Return [x, y] of the center of cell containing provided text 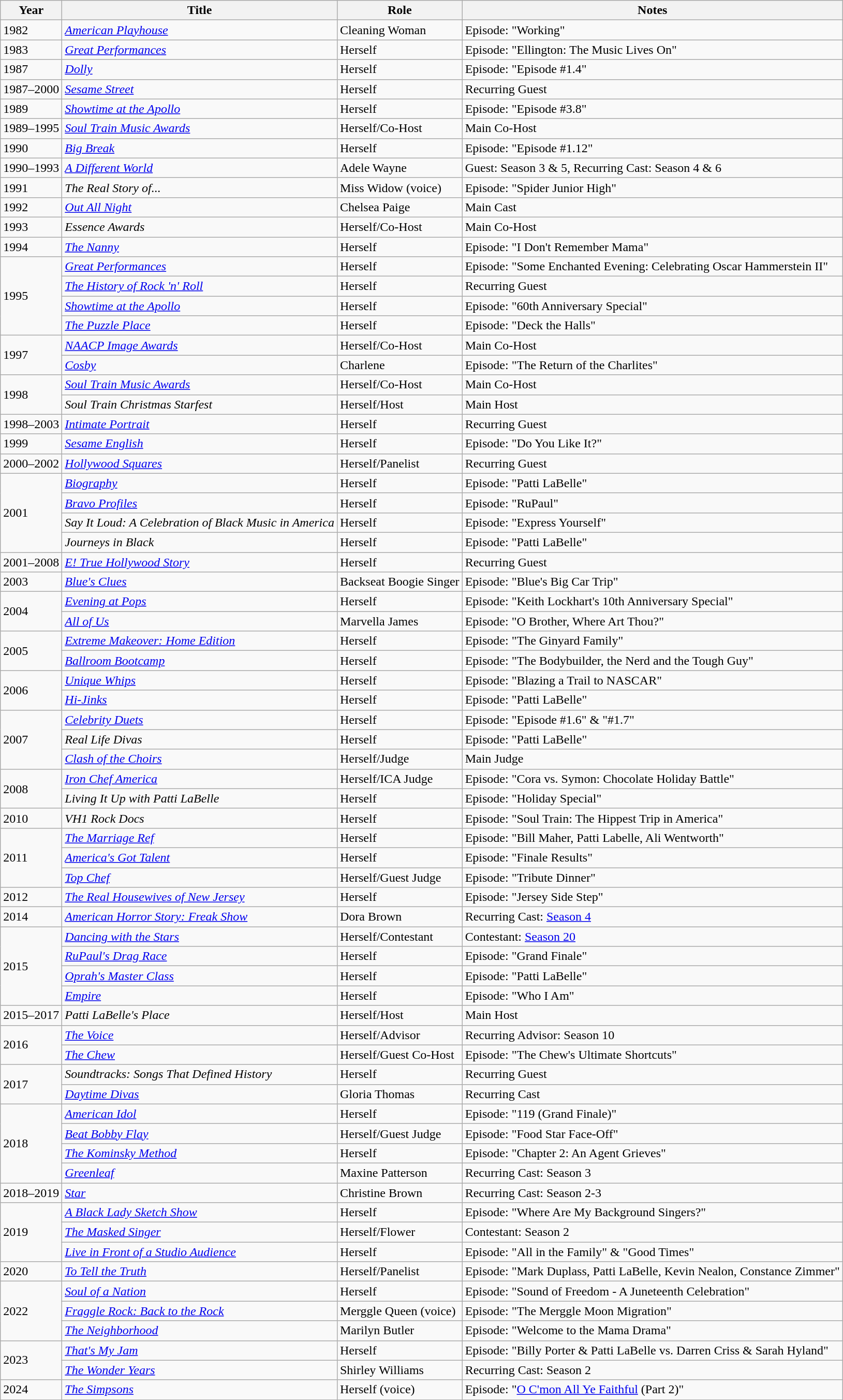
Maxine Patterson [400, 1173]
Recurring Cast: Season 4 [652, 917]
Hi-Jinks [200, 700]
American Playhouse [200, 30]
Herself/Advisor [400, 1035]
2012 [31, 897]
Top Chef [200, 878]
2010 [31, 818]
Episode: "Holiday Special" [652, 798]
Soul Train Christmas Starfest [200, 404]
Celebrity Duets [200, 720]
Beat Bobby Flay [200, 1133]
Episode: "Episode #1.6" & "#1.7" [652, 720]
2018–2019 [31, 1192]
Episode: "Sound of Freedom - A Juneteenth Celebration" [652, 1291]
2015 [31, 966]
Daytime Divas [200, 1094]
American Idol [200, 1114]
2003 [31, 582]
2006 [31, 690]
Patti LaBelle's Place [200, 1015]
2005 [31, 651]
Shirley Williams [400, 1370]
Episode: "Keith Lockhart's 10th Anniversary Special" [652, 602]
Episode: "O C'mon All Ye Faithful (Part 2)" [652, 1390]
RuPaul's Drag Race [200, 956]
Hollywood Squares [200, 463]
2020 [31, 1272]
Biography [200, 483]
Episode: "Food Star Face-Off" [652, 1133]
Episode: "Mark Duplass, Patti LaBelle, Kevin Nealon, Constance Zimmer" [652, 1272]
2023 [31, 1360]
Episode: "Blue's Big Car Trip" [652, 582]
Notes [652, 10]
2022 [31, 1311]
VH1 Rock Docs [200, 818]
Recurring Cast: Season 3 [652, 1173]
Greenleaf [200, 1173]
Dora Brown [400, 917]
A Different World [200, 168]
Episode: "Finale Results" [652, 857]
Episode: "Express Yourself" [652, 522]
2001 [31, 513]
Herself/Contestant [400, 937]
Herself/Judge [400, 759]
2024 [31, 1390]
Recurring Cast: Season 2 [652, 1370]
Empire [200, 996]
Episode: "Episode #1.4" [652, 69]
The Masked Singer [200, 1232]
All of Us [200, 621]
Oprah's Master Class [200, 976]
The Puzzle Place [200, 326]
The History of Rock 'n' Roll [200, 286]
Extreme Makeover: Home Edition [200, 641]
Recurring Advisor: Season 10 [652, 1035]
1989 [31, 109]
Episode: "Spider Junior High" [652, 187]
Episode: "Tribute Dinner" [652, 878]
Episode: "Bill Maher, Patti Labelle, Ali Wentworth" [652, 838]
Episode: "60th Anniversary Special" [652, 306]
1990 [31, 148]
The Real Housewives of New Jersey [200, 897]
1987–2000 [31, 89]
Recurring Cast: Season 2-3 [652, 1192]
1992 [31, 207]
Clash of the Choirs [200, 759]
A Black Lady Sketch Show [200, 1213]
Marvella James [400, 621]
2017 [31, 1084]
Year [31, 10]
Episode: "Deck the Halls" [652, 326]
1997 [31, 355]
Adele Wayne [400, 168]
2008 [31, 789]
Role [400, 10]
Dolly [200, 69]
Episode: "Cora vs. Symon: Chocolate Holiday Battle" [652, 779]
Herself (voice) [400, 1390]
Episode: "O Brother, Where Art Thou?" [652, 621]
Journeys in Black [200, 542]
2018 [31, 1143]
Episode: "The Merggle Moon Migration" [652, 1311]
2016 [31, 1045]
Say It Loud: A Celebration of Black Music in America [200, 522]
Episode: "Where Are My Background Singers?" [652, 1213]
Contestant: Season 2 [652, 1232]
Bravo Profiles [200, 503]
2001–2008 [31, 562]
1993 [31, 227]
Episode: "RuPaul" [652, 503]
Episode: "The Return of the Charlites" [652, 365]
Episode: "Do You Like It?" [652, 444]
1998 [31, 395]
Essence Awards [200, 227]
Episode: "Episode #1.12" [652, 148]
America's Got Talent [200, 857]
2007 [31, 739]
Episode: "Episode #3.8" [652, 109]
The Simpsons [200, 1390]
Episode: "The Chew's Ultimate Shortcuts" [652, 1055]
Unique Whips [200, 680]
Soundtracks: Songs That Defined History [200, 1074]
2011 [31, 857]
Marilyn Butler [400, 1331]
2000–2002 [31, 463]
Episode: "All in the Family" & "Good Times" [652, 1252]
Fraggle Rock: Back to the Rock [200, 1311]
Episode: "Working" [652, 30]
The Kominsky Method [200, 1153]
The Chew [200, 1055]
1982 [31, 30]
Christine Brown [400, 1192]
Episode: "Chapter 2: An Agent Grieves" [652, 1153]
Episode: "I Don't Remember Mama" [652, 247]
Miss Widow (voice) [400, 187]
Ballroom Bootcamp [200, 661]
Episode: "Ellington: The Music Lives On" [652, 50]
Backseat Boogie Singer [400, 582]
Merggle Queen (voice) [400, 1311]
Episode: "Billy Porter & Patti LaBelle vs. Darren Criss & Sarah Hyland" [652, 1350]
Gloria Thomas [400, 1094]
Title [200, 10]
Sesame Street [200, 89]
1989–1995 [31, 128]
The Neighborhood [200, 1331]
2019 [31, 1232]
American Horror Story: Freak Show [200, 917]
Episode: "The Ginyard Family" [652, 641]
2015–2017 [31, 1015]
The Wonder Years [200, 1370]
Cleaning Woman [400, 30]
1991 [31, 187]
Live in Front of a Studio Audience [200, 1252]
Charlene [400, 365]
1998–2003 [31, 424]
Herself/Guest Co-Host [400, 1055]
Main Cast [652, 207]
Episode: "The Bodybuilder, the Nerd and the Tough Guy" [652, 661]
Episode: "Who I Am" [652, 996]
The Real Story of... [200, 187]
Cosby [200, 365]
Star [200, 1192]
1983 [31, 50]
Dancing with the Stars [200, 937]
1994 [31, 247]
Episode: "119 (Grand Finale)" [652, 1114]
Guest: Season 3 & 5, Recurring Cast: Season 4 & 6 [652, 168]
The Nanny [200, 247]
Main Judge [652, 759]
Big Break [200, 148]
Herself/ICA Judge [400, 779]
Recurring Cast [652, 1094]
Sesame English [200, 444]
NAACP Image Awards [200, 345]
2004 [31, 611]
Blue's Clues [200, 582]
Evening at Pops [200, 602]
The Voice [200, 1035]
1999 [31, 444]
Real Life Divas [200, 739]
Living It Up with Patti LaBelle [200, 798]
That's My Jam [200, 1350]
Iron Chef America [200, 779]
Episode: "Blazing a Trail to NASCAR" [652, 680]
Episode: "Soul Train: The Hippest Trip in America" [652, 818]
Herself/Flower [400, 1232]
Intimate Portrait [200, 424]
To Tell the Truth [200, 1272]
1995 [31, 296]
Episode: "Welcome to the Mama Drama" [652, 1331]
1987 [31, 69]
Chelsea Paige [400, 207]
1990–1993 [31, 168]
Episode: "Jersey Side Step" [652, 897]
2014 [31, 917]
E! True Hollywood Story [200, 562]
The Marriage Ref [200, 838]
Contestant: Season 20 [652, 937]
Out All Night [200, 207]
Episode: "Grand Finale" [652, 956]
Soul of a Nation [200, 1291]
Episode: "Some Enchanted Evening: Celebrating Oscar Hammerstein II" [652, 267]
